Scan for the cell matching the given text and deliver its [x, y] coordinate at center. 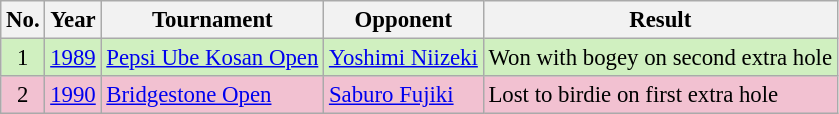
No. [23, 20]
1 [23, 58]
Result [660, 20]
1989 [73, 58]
Tournament [212, 20]
1990 [73, 95]
2 [23, 95]
Pepsi Ube Kosan Open [212, 58]
Won with bogey on second extra hole [660, 58]
Bridgestone Open [212, 95]
Yoshimi Niizeki [404, 58]
Lost to birdie on first extra hole [660, 95]
Opponent [404, 20]
Year [73, 20]
Saburo Fujiki [404, 95]
